Capture the cell that displays the provided text and extract its (x, y) central coordinate. 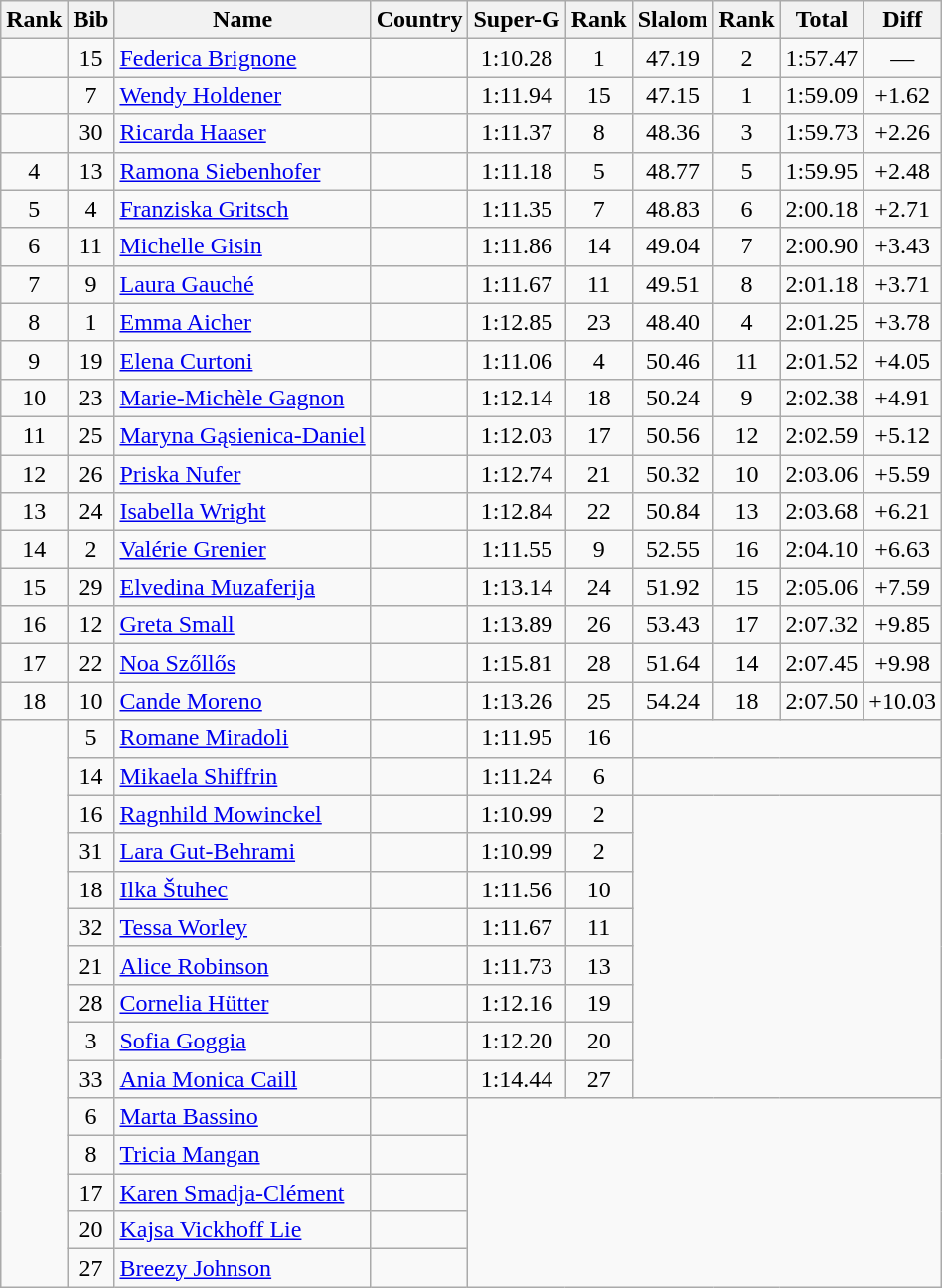
+2.48 (902, 171)
Emma Aicher (242, 322)
54.24 (673, 701)
Tessa Worley (242, 927)
Franziska Gritsch (242, 209)
1:11.06 (517, 360)
+9.98 (902, 663)
48.83 (673, 209)
1:11.56 (517, 889)
Elvedina Muzaferija (242, 587)
1:11.86 (517, 246)
Alice Robinson (242, 965)
Lara Gut-Behrami (242, 852)
Tricia Mangan (242, 1155)
Federica Brignone (242, 58)
1:12.84 (517, 512)
1:11.24 (517, 776)
2:07.32 (822, 625)
1:12.20 (517, 1041)
Ragnhild Mowinckel (242, 814)
+6.21 (902, 512)
+4.91 (902, 398)
Total (822, 20)
Greta Small (242, 625)
Michelle Gisin (242, 246)
2:00.90 (822, 246)
Breezy Johnson (242, 1268)
47.19 (673, 58)
Sofia Goggia (242, 1041)
1:15.81 (517, 663)
50.32 (673, 474)
Elena Curtoni (242, 360)
Valérie Grenier (242, 550)
+1.62 (902, 95)
2:02.38 (822, 398)
+10.03 (902, 701)
53.43 (673, 625)
49.04 (673, 246)
+3.71 (902, 284)
50.84 (673, 512)
+2.26 (902, 133)
1:12.74 (517, 474)
2:01.52 (822, 360)
1:57.47 (822, 58)
Ilka Štuhec (242, 889)
Noa Szőllős (242, 663)
2:07.45 (822, 663)
Ania Monica Caill (242, 1078)
48.77 (673, 171)
Romane Miradoli (242, 738)
+7.59 (902, 587)
50.24 (673, 398)
1:14.44 (517, 1078)
31 (91, 852)
51.92 (673, 587)
2:01.18 (822, 284)
1:11.94 (517, 95)
30 (91, 133)
50.56 (673, 435)
+3.43 (902, 246)
1:11.37 (517, 133)
+5.59 (902, 474)
+3.78 (902, 322)
Laura Gauché (242, 284)
Marta Bassino (242, 1117)
Country (419, 20)
1:11.95 (517, 738)
1:59.95 (822, 171)
Diff (902, 20)
Marie-Michèle Gagnon (242, 398)
2:07.50 (822, 701)
1:59.09 (822, 95)
Super-G (517, 20)
33 (91, 1078)
+2.71 (902, 209)
48.36 (673, 133)
51.64 (673, 663)
1:10.28 (517, 58)
2:04.10 (822, 550)
48.40 (673, 322)
+6.63 (902, 550)
Wendy Holdener (242, 95)
1:12.14 (517, 398)
Ramona Siebenhofer (242, 171)
Mikaela Shiffrin (242, 776)
32 (91, 927)
1:12.85 (517, 322)
1:13.14 (517, 587)
1:11.35 (517, 209)
1:12.16 (517, 1003)
2:02.59 (822, 435)
Cornelia Hütter (242, 1003)
1:59.73 (822, 133)
Cande Moreno (242, 701)
1:11.73 (517, 965)
29 (91, 587)
50.46 (673, 360)
49.51 (673, 284)
2:01.25 (822, 322)
— (902, 58)
2:03.06 (822, 474)
1:11.18 (517, 171)
Maryna Gąsienica-Daniel (242, 435)
2:03.68 (822, 512)
+5.12 (902, 435)
Karen Smadja-Clément (242, 1193)
+9.85 (902, 625)
2:00.18 (822, 209)
1:12.03 (517, 435)
1:13.89 (517, 625)
Isabella Wright (242, 512)
Name (242, 20)
47.15 (673, 95)
Ricarda Haaser (242, 133)
Priska Nufer (242, 474)
+4.05 (902, 360)
1:11.55 (517, 550)
Kajsa Vickhoff Lie (242, 1230)
Bib (91, 20)
52.55 (673, 550)
1:13.26 (517, 701)
Slalom (673, 20)
2:05.06 (822, 587)
